Detect which cell encompasses the target text, then output its [X, Y] center coordinate. 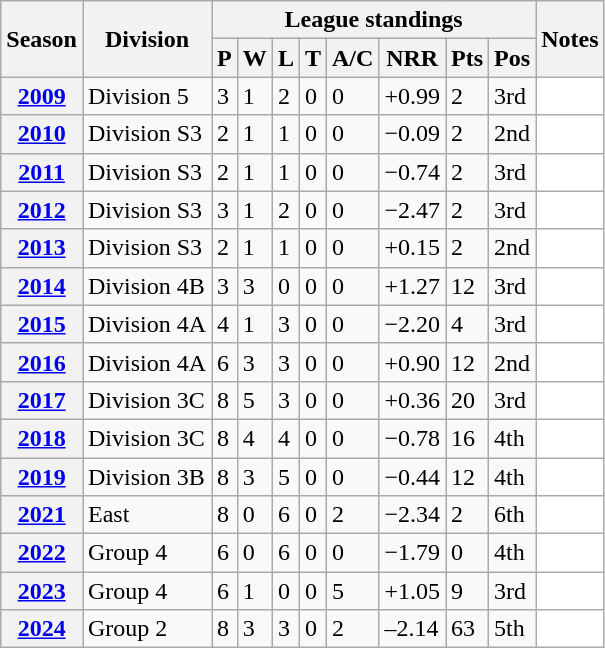
2018 [42, 438]
−1.79 [412, 553]
2009 [42, 96]
Season [42, 39]
−2.20 [412, 324]
Pts [468, 58]
T [312, 58]
+1.27 [412, 286]
Group 2 [146, 629]
–2.14 [412, 629]
63 [468, 629]
P [225, 58]
2011 [42, 172]
9 [468, 591]
2015 [42, 324]
−0.09 [412, 134]
16 [468, 438]
2014 [42, 286]
A/C [353, 58]
W [254, 58]
6th [512, 515]
East [146, 515]
2021 [42, 515]
L [286, 58]
Notes [570, 39]
+0.99 [412, 96]
2023 [42, 591]
+0.90 [412, 362]
Division 5 [146, 96]
2019 [42, 477]
Division [146, 39]
2012 [42, 210]
+1.05 [412, 591]
NRR [412, 58]
20 [468, 400]
2010 [42, 134]
−0.74 [412, 172]
Pos [512, 58]
5th [512, 629]
Division 4B [146, 286]
−2.34 [412, 515]
2016 [42, 362]
2024 [42, 629]
−0.78 [412, 438]
2022 [42, 553]
2013 [42, 248]
Division 3B [146, 477]
+0.15 [412, 248]
+0.36 [412, 400]
−2.47 [412, 210]
2017 [42, 400]
League standings [374, 20]
−0.44 [412, 477]
